Extract the (x, y) coordinate from the center of the cell holding the provided text.  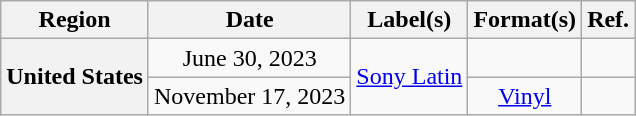
Date (249, 20)
November 17, 2023 (249, 96)
Label(s) (410, 20)
Ref. (608, 20)
June 30, 2023 (249, 58)
Vinyl (525, 96)
United States (75, 77)
Region (75, 20)
Sony Latin (410, 77)
Format(s) (525, 20)
